From the cell containing the given text, extract its center point as [x, y] coordinate. 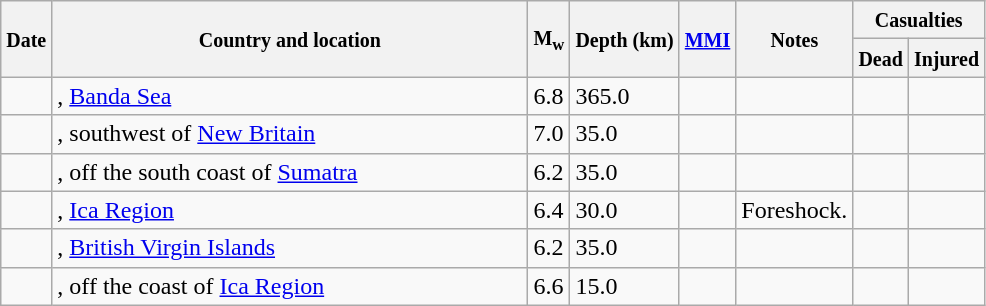
Mw [549, 39]
Country and location [290, 39]
, off the south coast of Sumatra [290, 172]
6.8 [549, 96]
6.4 [549, 210]
, Ica Region [290, 210]
, Banda Sea [290, 96]
Casualties [919, 20]
MMI [708, 39]
Dead [881, 58]
Notes [794, 39]
30.0 [624, 210]
, British Virgin Islands [290, 248]
365.0 [624, 96]
15.0 [624, 286]
Depth (km) [624, 39]
Injured [946, 58]
, southwest of New Britain [290, 134]
6.6 [549, 286]
Date [26, 39]
, off the coast of Ica Region [290, 286]
Foreshock. [794, 210]
7.0 [549, 134]
